Detect which cell encompasses the target text, then output its (x, y) center coordinate. 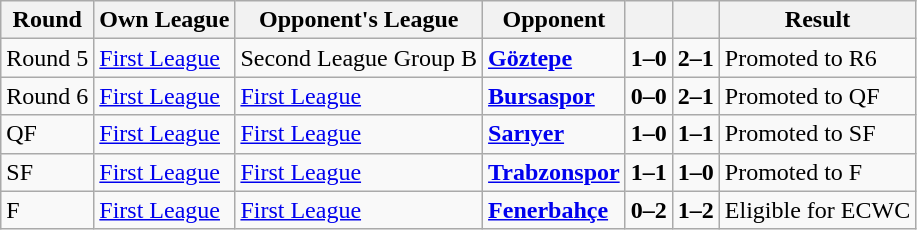
0–2 (648, 210)
Sarıyer (554, 134)
Promoted to F (817, 172)
Own League (164, 20)
Promoted to R6 (817, 58)
SF (48, 172)
QF (48, 134)
Opponent (554, 20)
1–2 (696, 210)
Round 5 (48, 58)
Promoted to QF (817, 96)
Round (48, 20)
Opponent's League (359, 20)
Result (817, 20)
Eligible for ECWC (817, 210)
Second League Group B (359, 58)
Göztepe (554, 58)
0–0 (648, 96)
Fenerbahçe (554, 210)
Round 6 (48, 96)
Bursaspor (554, 96)
Trabzonspor (554, 172)
F (48, 210)
Promoted to SF (817, 134)
